Return the (X, Y) coordinate for the center point of the cell that contains the specified text.  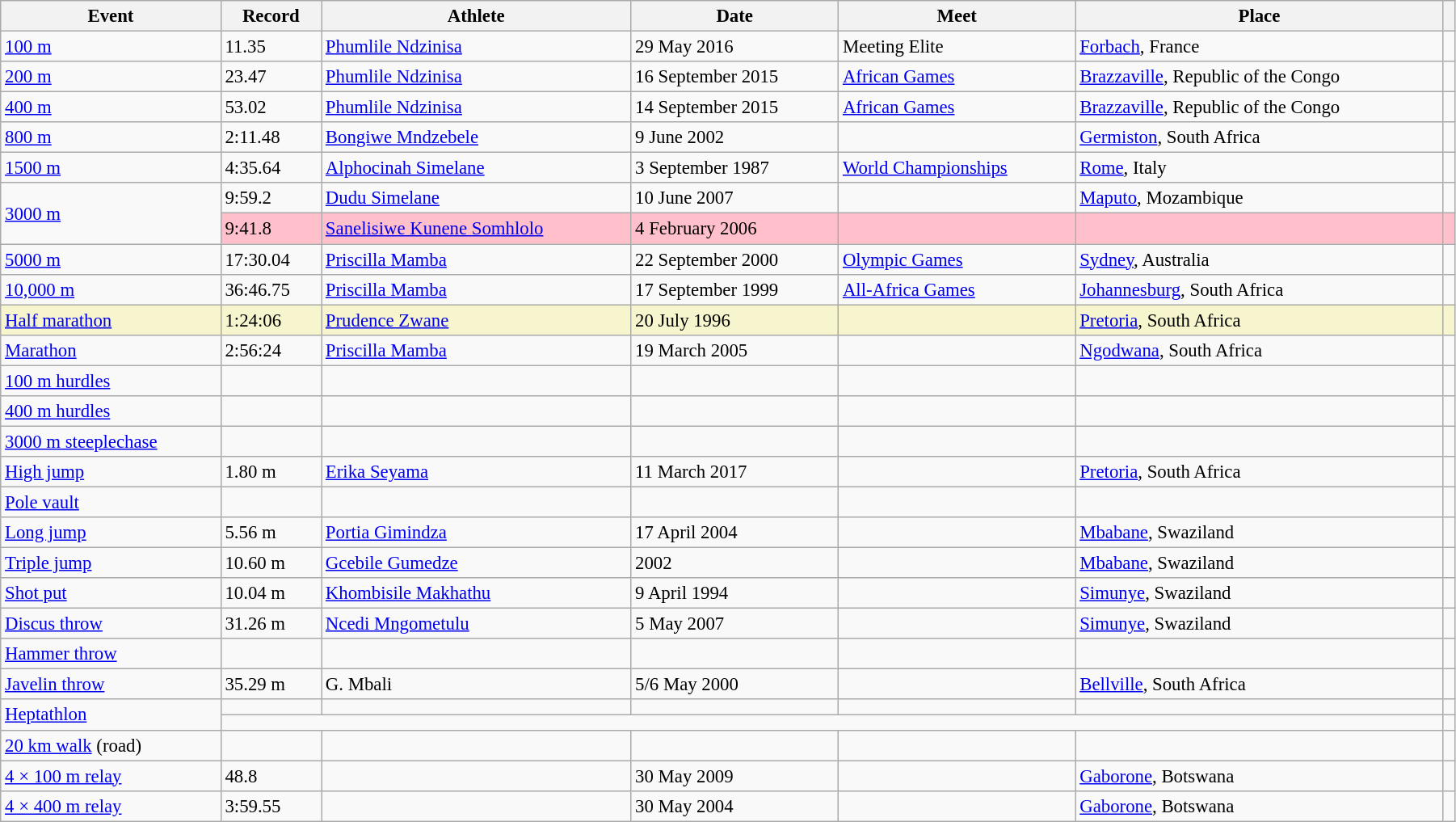
9:41.8 (271, 229)
3:59.55 (271, 806)
Bongiwe Mndzebele (477, 137)
800 m (111, 137)
Alphocinah Simelane (477, 168)
200 m (111, 77)
100 m hurdles (111, 381)
Bellville, South Africa (1259, 685)
Dudu Simelane (477, 198)
400 m hurdles (111, 411)
Meeting Elite (957, 47)
Hammer throw (111, 654)
Ngodwana, South Africa (1259, 350)
4 February 2006 (735, 229)
20 July 1996 (735, 320)
17 September 1999 (735, 289)
22 September 2000 (735, 259)
31.26 m (271, 624)
Heptathlon (111, 715)
Record (271, 16)
Date (735, 16)
All-Africa Games (957, 289)
1500 m (111, 168)
World Championships (957, 168)
Shot put (111, 593)
4 × 100 m relay (111, 776)
1.80 m (271, 472)
3000 m (111, 213)
5.56 m (271, 533)
9 June 2002 (735, 137)
5000 m (111, 259)
19 March 2005 (735, 350)
Long jump (111, 533)
23.47 (271, 77)
16 September 2015 (735, 77)
4 × 400 m relay (111, 806)
Erika Seyama (477, 472)
30 May 2004 (735, 806)
Sanelisiwe Kunene Somhlolo (477, 229)
48.8 (271, 776)
10.60 m (271, 563)
36:46.75 (271, 289)
10.04 m (271, 593)
Maputo, Mozambique (1259, 198)
Olympic Games (957, 259)
9:59.2 (271, 198)
Prudence Zwane (477, 320)
2:56:24 (271, 350)
Discus throw (111, 624)
2002 (735, 563)
3 September 1987 (735, 168)
17 April 2004 (735, 533)
G. Mbali (477, 685)
29 May 2016 (735, 47)
Ncedi Mngometulu (477, 624)
20 km walk (road) (111, 745)
Johannesburg, South Africa (1259, 289)
5 May 2007 (735, 624)
3000 m steeplechase (111, 441)
Javelin throw (111, 685)
Rome, Italy (1259, 168)
Athlete (477, 16)
Event (111, 16)
Sydney, Australia (1259, 259)
14 September 2015 (735, 107)
Forbach, France (1259, 47)
Triple jump (111, 563)
9 April 1994 (735, 593)
Portia Gimindza (477, 533)
30 May 2009 (735, 776)
Marathon (111, 350)
Pole vault (111, 502)
10 June 2007 (735, 198)
100 m (111, 47)
1:24:06 (271, 320)
Place (1259, 16)
53.02 (271, 107)
10,000 m (111, 289)
Meet (957, 16)
Khombisile Makhathu (477, 593)
Germiston, South Africa (1259, 137)
11 March 2017 (735, 472)
17:30.04 (271, 259)
11.35 (271, 47)
5/6 May 2000 (735, 685)
High jump (111, 472)
400 m (111, 107)
4:35.64 (271, 168)
2:11.48 (271, 137)
Half marathon (111, 320)
35.29 m (271, 685)
Gcebile Gumedze (477, 563)
